Pinpoint the cell where the given text exists, returning its (X, Y) midpoint coordinate. 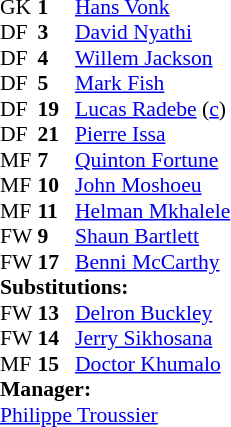
Shaun Bartlett (152, 237)
Delron Buckley (152, 313)
4 (57, 58)
11 (57, 211)
Manager: (115, 389)
Mark Fish (152, 83)
Jerry Sikhosana (152, 339)
Pierre Issa (152, 135)
John Moshoeu (152, 185)
Quinton Fortune (152, 160)
Doctor Khumalo (152, 364)
14 (57, 339)
13 (57, 313)
Substitutions: (115, 287)
Benni McCarthy (152, 262)
17 (57, 262)
7 (57, 160)
15 (57, 364)
Helman Mkhalele (152, 211)
Willem Jackson (152, 58)
3 (57, 33)
10 (57, 185)
21 (57, 135)
5 (57, 83)
David Nyathi (152, 33)
9 (57, 237)
Lucas Radebe (c) (152, 109)
19 (57, 109)
